Determine the [x, y] coordinate at the center of the cell enclosing the given text.  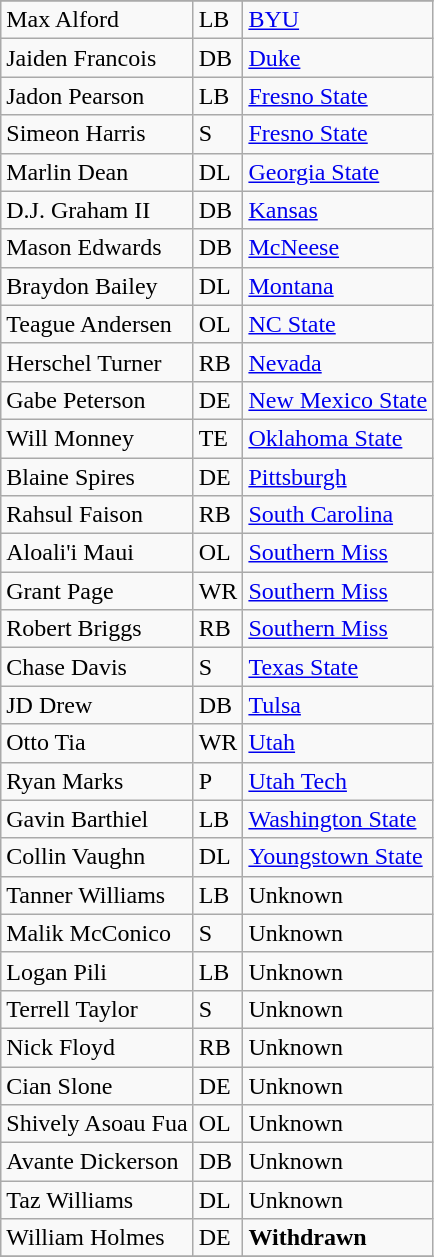
Texas State [338, 667]
McNeese [338, 248]
Tanner Williams [97, 895]
P [218, 781]
Malik McConico [97, 933]
Montana [338, 286]
Utah [338, 743]
Kansas [338, 210]
Cian Slone [97, 1085]
Simeon Harris [97, 134]
Tulsa [338, 705]
Pittsburgh [338, 477]
D.J. Graham II [97, 210]
William Holmes [97, 1238]
Marlin Dean [97, 172]
Utah Tech [338, 781]
Taz Williams [97, 1200]
Gabe Peterson [97, 400]
Collin Vaughn [97, 857]
Gavin Barthiel [97, 819]
Robert Briggs [97, 629]
Otto Tia [97, 743]
New Mexico State [338, 400]
Duke [338, 58]
NC State [338, 324]
Rahsul Faison [97, 515]
Washington State [338, 819]
JD Drew [97, 705]
Youngstown State [338, 857]
Teague Andersen [97, 324]
Shively Asoau Fua [97, 1124]
Oklahoma State [338, 438]
Nevada [338, 362]
Georgia State [338, 172]
Aloali'i Maui [97, 553]
TE [218, 438]
Will Monney [97, 438]
BYU [338, 20]
Terrell Taylor [97, 1009]
Chase Davis [97, 667]
Braydon Bailey [97, 286]
Nick Floyd [97, 1047]
Blaine Spires [97, 477]
Withdrawn [338, 1238]
Mason Edwards [97, 248]
Avante Dickerson [97, 1162]
South Carolina [338, 515]
Ryan Marks [97, 781]
Max Alford [97, 20]
Jaiden Francois [97, 58]
Grant Page [97, 591]
Herschel Turner [97, 362]
Jadon Pearson [97, 96]
Logan Pili [97, 971]
